Identify which cell holds the provided text, then report its (X, Y) central coordinate. 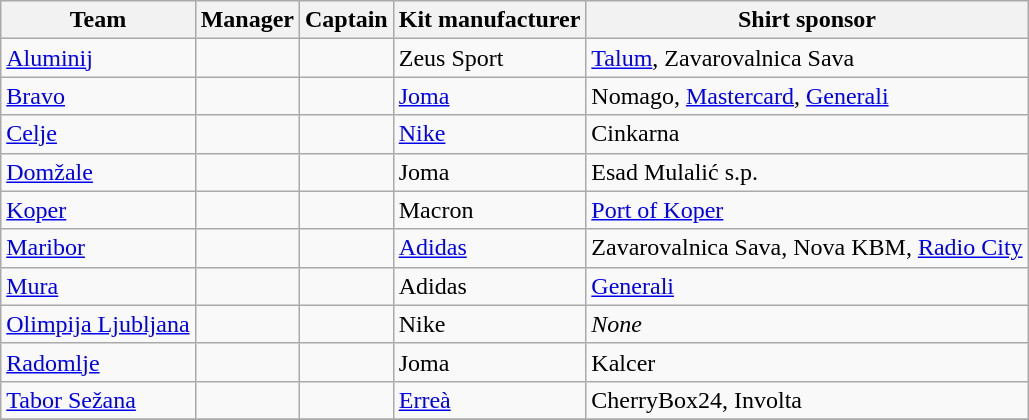
Maribor (98, 248)
Domžale (98, 172)
Team (98, 20)
Cinkarna (807, 134)
Radomlje (98, 362)
Zeus Sport (490, 58)
Mura (98, 286)
Captain (346, 20)
Erreà (490, 400)
Macron (490, 210)
Kit manufacturer (490, 20)
None (807, 324)
Talum, Zavarovalnica Sava (807, 58)
Manager (247, 20)
Nomago, Mastercard, Generali (807, 96)
Port of Koper (807, 210)
Celje (98, 134)
Olimpija Ljubljana (98, 324)
Esad Mulalić s.p. (807, 172)
Zavarovalnica Sava, Nova KBM, Radio City (807, 248)
Bravo (98, 96)
CherryBox24, Involta (807, 400)
Aluminij (98, 58)
Koper (98, 210)
Generali (807, 286)
Kalcer (807, 362)
Tabor Sežana (98, 400)
Shirt sponsor (807, 20)
